Search for the cell housing the specified text and yield its (X, Y) center coordinate. 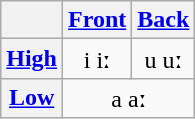
u uː (164, 59)
i iː (98, 59)
a aː (129, 98)
Front (98, 20)
High (32, 59)
Back (164, 20)
Low (32, 98)
